Find where the given text appears and provide that cell's center as (x, y) coordinate. 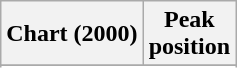
Chart (2000) (72, 34)
Peakposition (189, 34)
